Extract the (x, y) coordinate from the center of the cell holding the provided text.  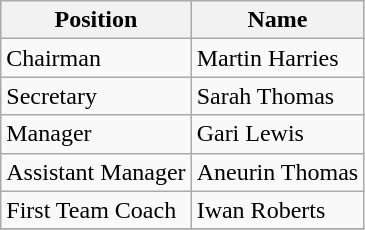
Position (96, 20)
Gari Lewis (278, 134)
Assistant Manager (96, 172)
Name (278, 20)
Chairman (96, 58)
Iwan Roberts (278, 210)
Aneurin Thomas (278, 172)
Martin Harries (278, 58)
Manager (96, 134)
Sarah Thomas (278, 96)
First Team Coach (96, 210)
Secretary (96, 96)
